Scan for the cell matching the given text and deliver its (X, Y) coordinate at center. 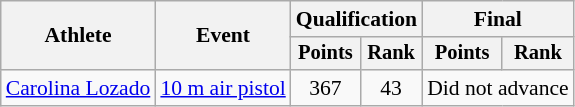
Qualification (356, 19)
43 (391, 88)
Athlete (78, 36)
Final (498, 19)
10 m air pistol (222, 88)
Event (222, 36)
367 (326, 88)
Carolina Lozado (78, 88)
Did not advance (498, 88)
